Provide the (x, y) coordinate of the cell's center where the given text is located.  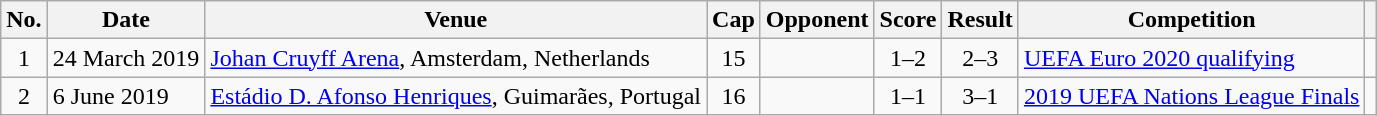
UEFA Euro 2020 qualifying (1192, 58)
2–3 (980, 58)
16 (734, 96)
2 (24, 96)
No. (24, 20)
Johan Cruyff Arena, Amsterdam, Netherlands (456, 58)
Score (908, 20)
1 (24, 58)
Venue (456, 20)
Cap (734, 20)
6 June 2019 (126, 96)
1–1 (908, 96)
24 March 2019 (126, 58)
Date (126, 20)
Competition (1192, 20)
15 (734, 58)
Result (980, 20)
Estádio D. Afonso Henriques, Guimarães, Portugal (456, 96)
2019 UEFA Nations League Finals (1192, 96)
Opponent (817, 20)
1–2 (908, 58)
3–1 (980, 96)
